Return the (x, y) coordinate for the center point of the cell that contains the specified text.  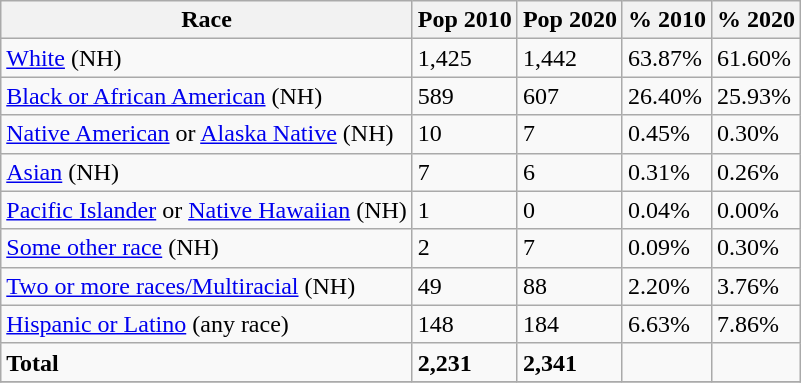
0.09% (666, 248)
Two or more races/Multiracial (NH) (207, 286)
88 (570, 286)
2,231 (464, 362)
Pop 2020 (570, 20)
Total (207, 362)
Hispanic or Latino (any race) (207, 324)
0.04% (666, 210)
607 (570, 96)
49 (464, 286)
2,341 (570, 362)
3.76% (756, 286)
Native American or Alaska Native (NH) (207, 134)
184 (570, 324)
0.31% (666, 172)
2.20% (666, 286)
1,442 (570, 58)
7.86% (756, 324)
0.45% (666, 134)
Black or African American (NH) (207, 96)
25.93% (756, 96)
2 (464, 248)
% 2010 (666, 20)
26.40% (666, 96)
0 (570, 210)
148 (464, 324)
White (NH) (207, 58)
% 2020 (756, 20)
Pacific Islander or Native Hawaiian (NH) (207, 210)
Race (207, 20)
63.87% (666, 58)
1 (464, 210)
Pop 2010 (464, 20)
Asian (NH) (207, 172)
1,425 (464, 58)
10 (464, 134)
6 (570, 172)
0.00% (756, 210)
589 (464, 96)
6.63% (666, 324)
Some other race (NH) (207, 248)
61.60% (756, 58)
0.26% (756, 172)
